Return (X, Y) of the center of cell containing provided text 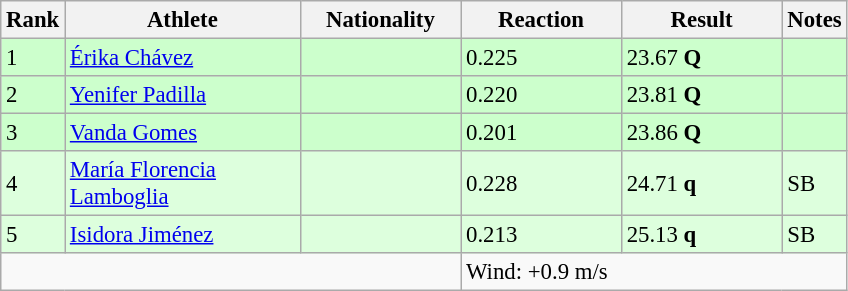
24.71 q (702, 184)
Notes (814, 20)
Érika Chávez (183, 58)
0.228 (542, 184)
0.220 (542, 95)
3 (33, 133)
0.201 (542, 133)
0.213 (542, 235)
Isidora Jiménez (183, 235)
5 (33, 235)
Athlete (183, 20)
23.86 Q (702, 133)
1 (33, 58)
Vanda Gomes (183, 133)
Reaction (542, 20)
4 (33, 184)
0.225 (542, 58)
23.81 Q (702, 95)
Result (702, 20)
23.67 Q (702, 58)
2 (33, 95)
Yenifer Padilla (183, 95)
25.13 q (702, 235)
María Florencia Lamboglia (183, 184)
Nationality (380, 20)
Rank (33, 20)
